Output the (x, y) coordinate of the center of the cell containing the given text.  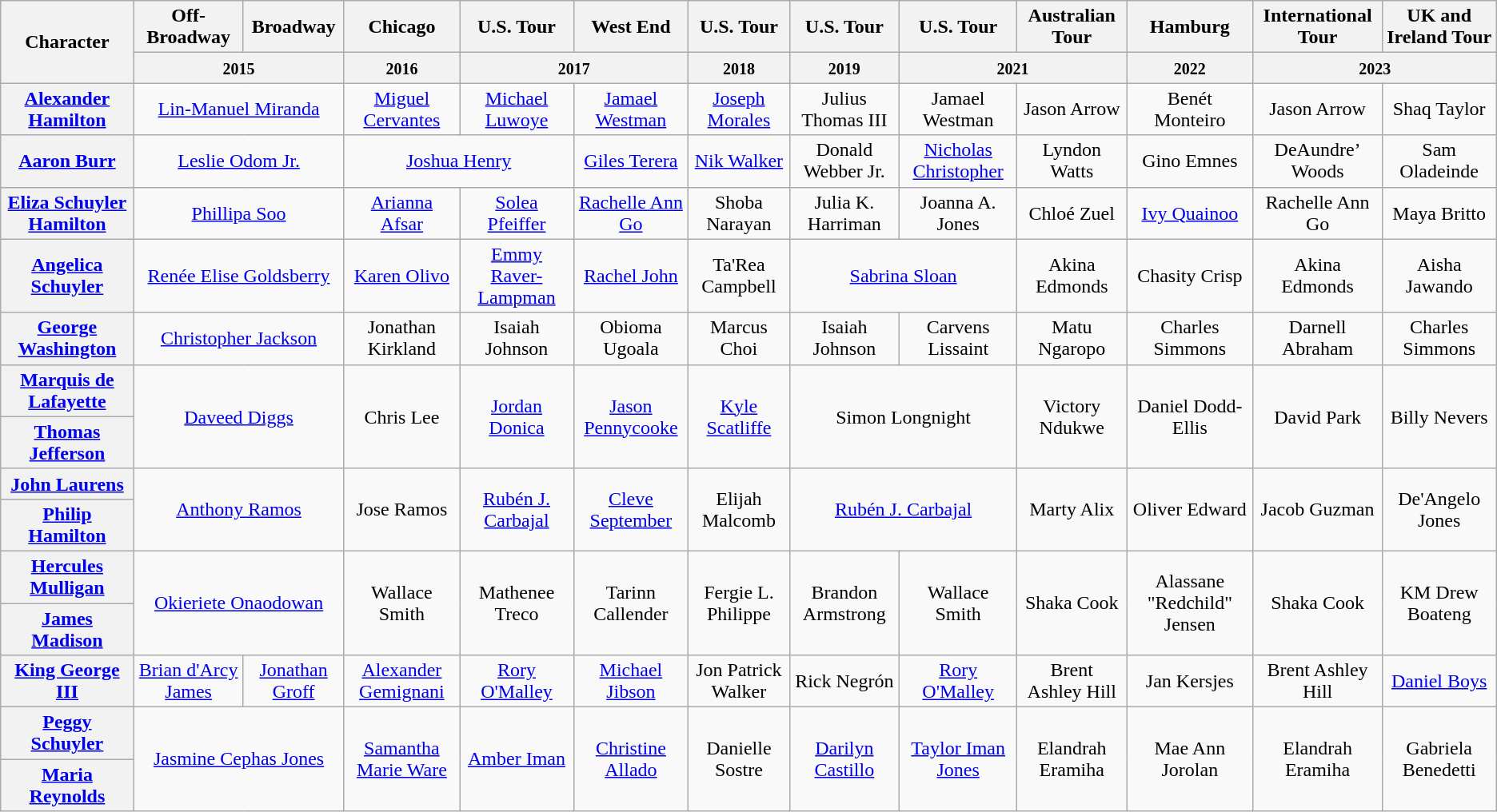
Elijah Malcomb (739, 510)
Miguel Cervantes (401, 109)
Jose Ramos (401, 510)
Solea Pfeiffer (517, 213)
2022 (1190, 68)
West End (630, 27)
Darilyn Castillo (844, 759)
Marty Alix (1072, 510)
Amber Iman (517, 759)
Danielle Sostre (739, 759)
Joseph Morales (739, 109)
Giles Terera (630, 161)
Jason Pennycooke (630, 416)
Angelica Schuyler (67, 276)
Gino Emnes (1190, 161)
Darnell Abraham (1318, 339)
2019 (844, 68)
Billy Nevers (1439, 416)
Nicholas Christopher (958, 161)
Phillipa Soo (238, 213)
Sam Oladeinde (1439, 161)
Daniel Dodd-Ellis (1190, 416)
Chris Lee (401, 416)
Karen Olivo (401, 276)
2015 (238, 68)
Lyndon Watts (1072, 161)
Jan Kersjes (1190, 681)
Ivy Quainoo (1190, 213)
Jon Patrick Walker (739, 681)
DeAundre’ Woods (1318, 161)
Marcus Choi (739, 339)
Chicago (401, 27)
Joanna A. Jones (958, 213)
Obioma Ugoala (630, 339)
Oliver Edward (1190, 510)
Jonathan Kirkland (401, 339)
Lin-Manuel Miranda (238, 109)
Mathenee Treco (517, 603)
Shaq Taylor (1439, 109)
Simon Longnight (904, 416)
Alassane "Redchild" Jensen (1190, 603)
Nik Walker (739, 161)
Brandon Armstrong (844, 603)
Marquis de Lafayette (67, 390)
Victory Ndukwe (1072, 416)
Michael Jibson (630, 681)
Carvens Lissaint (958, 339)
Philip Hamilton (67, 524)
Arianna Afsar (401, 213)
Broadway (293, 27)
Hercules Mulligan (67, 577)
Matu Ngaropo (1072, 339)
Julia K. Harriman (844, 213)
Jordan Donica (517, 416)
Rick Negrón (844, 681)
Gabriela Benedetti (1439, 759)
Off-Broadway (189, 27)
KM Drew Boateng (1439, 603)
Samantha Marie Ware (401, 759)
Alexander Hamilton (67, 109)
Renée Elise Goldsberry (238, 276)
Rachel John (630, 276)
Hamburg (1190, 27)
Benét Monteiro (1190, 109)
Anthony Ramos (238, 510)
Jasmine Cephas Jones (238, 759)
Sabrina Sloan (904, 276)
Joshua Henry (459, 161)
John Laurens (67, 484)
Peggy Schuyler (67, 734)
2018 (739, 68)
James Madison (67, 628)
Character (67, 42)
Michael Luwoye (517, 109)
Leslie Odom Jr. (238, 161)
2021 (1012, 68)
Christopher Jackson (238, 339)
David Park (1318, 416)
Mae Ann Jorolan (1190, 759)
Eliza Schuyler Hamilton (67, 213)
UK and Ireland Tour (1439, 27)
2017 (574, 68)
Emmy Raver-Lampman (517, 276)
Daveed Diggs (238, 416)
Jonathan Groff (293, 681)
Aaron Burr (67, 161)
Brian d'Arcy James (189, 681)
Cleve September (630, 510)
Alexander Gemignani (401, 681)
Chasity Crisp (1190, 276)
Jacob Guzman (1318, 510)
Aisha Jawando (1439, 276)
Julius Thomas III (844, 109)
Donald Webber Jr. (844, 161)
2016 (401, 68)
Maria Reynolds (67, 785)
Shoba Narayan (739, 213)
Chloé Zuel (1072, 213)
Okieriete Onaodowan (238, 603)
Tarinn Callender (630, 603)
Thomas Jefferson (67, 443)
Australian Tour (1072, 27)
Taylor Iman Jones (958, 759)
Fergie L. Philippe (739, 603)
Christine Allado (630, 759)
International Tour (1318, 27)
Ta'Rea Campbell (739, 276)
2023 (1375, 68)
Daniel Boys (1439, 681)
Maya Britto (1439, 213)
George Washington (67, 339)
De'Angelo Jones (1439, 510)
Kyle Scatliffe (739, 416)
King George III (67, 681)
